Locate the cell with the specified text and output its [X, Y] center coordinate. 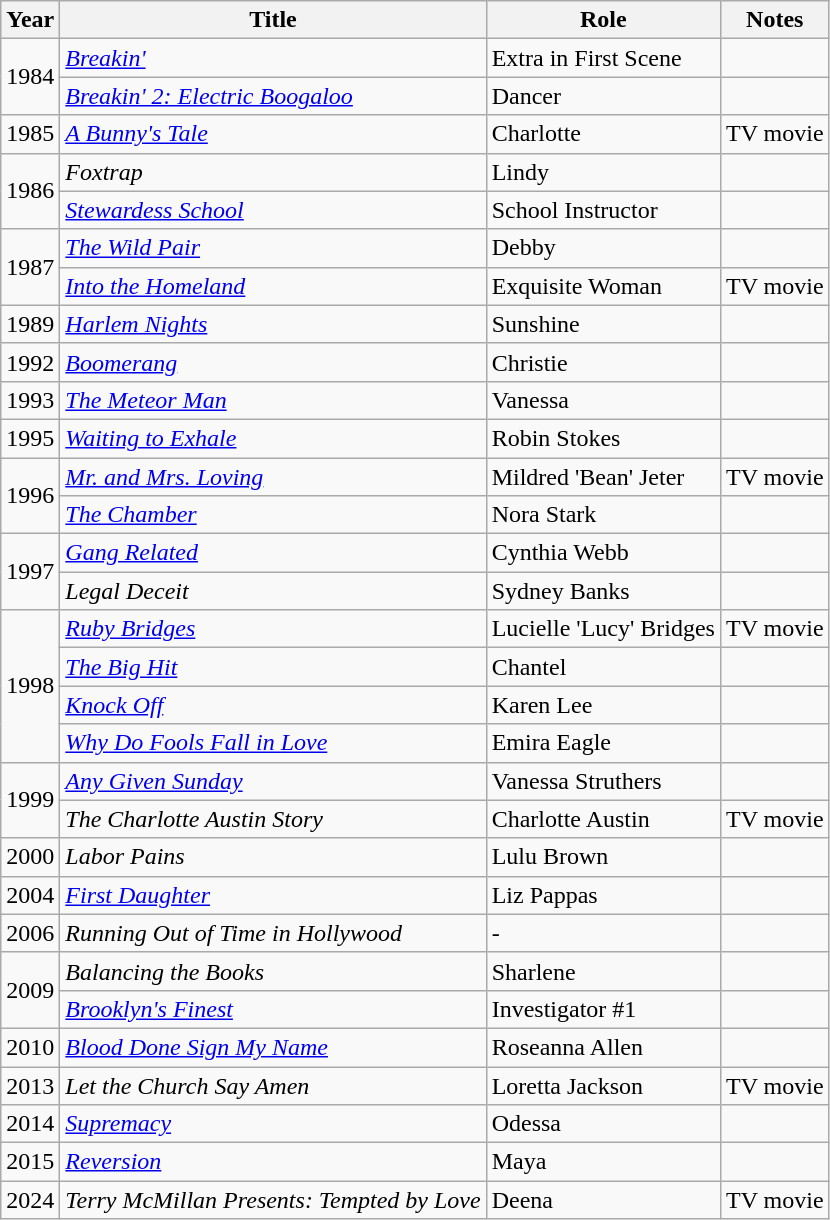
Lulu Brown [603, 857]
1992 [30, 362]
Any Given Sunday [273, 781]
Mildred 'Bean' Jeter [603, 477]
Extra in First Scene [603, 58]
Year [30, 20]
The Big Hit [273, 667]
1996 [30, 496]
2009 [30, 990]
Debby [603, 248]
Chantel [603, 667]
Knock Off [273, 705]
Legal Deceit [273, 591]
1997 [30, 572]
1987 [30, 267]
The Meteor Man [273, 400]
Into the Homeland [273, 286]
1993 [30, 400]
The Chamber [273, 515]
1985 [30, 134]
2000 [30, 857]
- [603, 933]
2004 [30, 895]
Dancer [603, 96]
1989 [30, 324]
Gang Related [273, 553]
Boomerang [273, 362]
Maya [603, 1162]
1986 [30, 191]
1999 [30, 800]
The Wild Pair [273, 248]
Exquisite Woman [603, 286]
2010 [30, 1047]
Lucielle 'Lucy' Bridges [603, 629]
Robin Stokes [603, 438]
Foxtrap [273, 172]
Nora Stark [603, 515]
Supremacy [273, 1124]
Why Do Fools Fall in Love [273, 743]
Title [273, 20]
Sunshine [603, 324]
Notes [774, 20]
Charlotte [603, 134]
Cynthia Webb [603, 553]
The Charlotte Austin Story [273, 819]
A Bunny's Tale [273, 134]
Mr. and Mrs. Loving [273, 477]
Labor Pains [273, 857]
1995 [30, 438]
2015 [30, 1162]
Christie [603, 362]
Odessa [603, 1124]
Karen Lee [603, 705]
Charlotte Austin [603, 819]
Investigator #1 [603, 1009]
2014 [30, 1124]
Vanessa Struthers [603, 781]
1984 [30, 77]
Breakin' 2: Electric Boogaloo [273, 96]
Lindy [603, 172]
Harlem Nights [273, 324]
Emira Eagle [603, 743]
Loretta Jackson [603, 1085]
2024 [30, 1200]
2013 [30, 1085]
Ruby Bridges [273, 629]
Reversion [273, 1162]
Sharlene [603, 971]
Breakin' [273, 58]
Brooklyn's Finest [273, 1009]
Balancing the Books [273, 971]
Role [603, 20]
School Instructor [603, 210]
2006 [30, 933]
Roseanna Allen [603, 1047]
Sydney Banks [603, 591]
1998 [30, 686]
Blood Done Sign My Name [273, 1047]
Stewardess School [273, 210]
Vanessa [603, 400]
Waiting to Exhale [273, 438]
Terry McMillan Presents: Tempted by Love [273, 1200]
Deena [603, 1200]
Running Out of Time in Hollywood [273, 933]
Liz Pappas [603, 895]
Let the Church Say Amen [273, 1085]
First Daughter [273, 895]
